Detect which cell encompasses the target text, then output its (x, y) center coordinate. 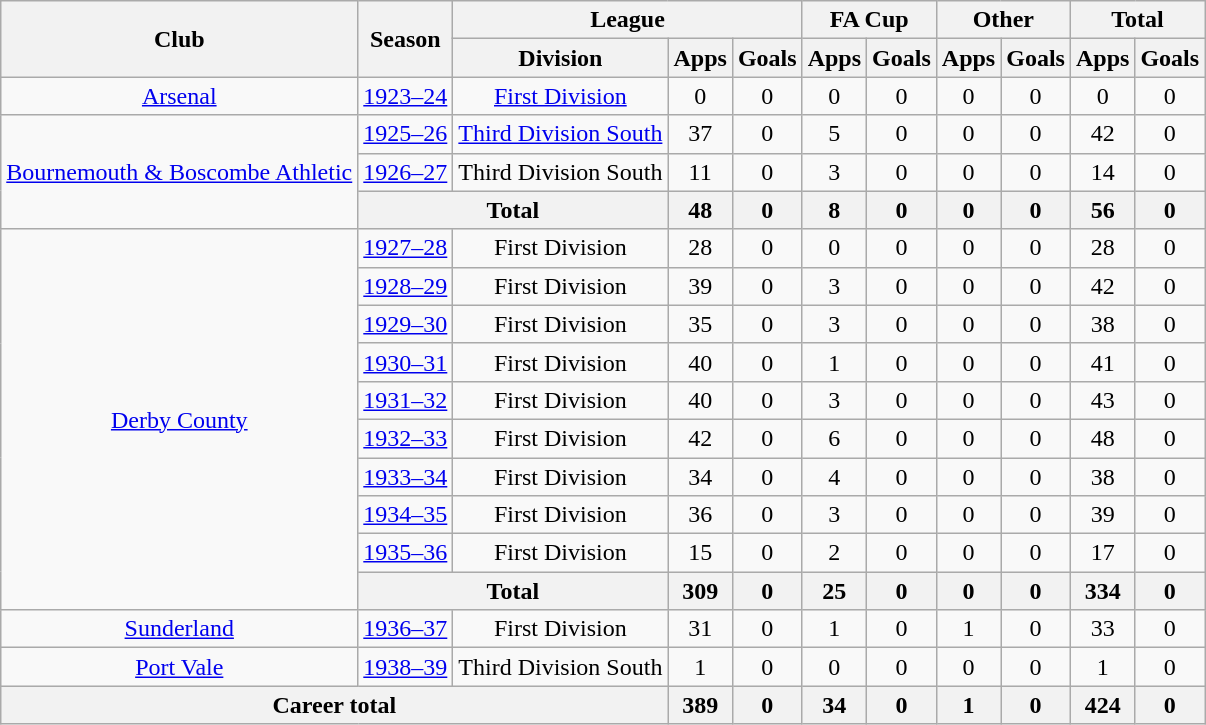
1926–27 (406, 172)
309 (700, 591)
Port Vale (180, 667)
Sunderland (180, 629)
1935–36 (406, 553)
1936–37 (406, 629)
37 (700, 134)
1931–32 (406, 400)
35 (700, 324)
5 (834, 134)
334 (1102, 591)
1938–39 (406, 667)
41 (1102, 362)
Career total (334, 705)
1927–28 (406, 248)
31 (700, 629)
2 (834, 553)
25 (834, 591)
1928–29 (406, 286)
424 (1102, 705)
Bournemouth & Boscombe Athletic (180, 172)
389 (700, 705)
1925–26 (406, 134)
17 (1102, 553)
1929–30 (406, 324)
1932–33 (406, 438)
1933–34 (406, 477)
1923–24 (406, 96)
Arsenal (180, 96)
Club (180, 39)
League (628, 20)
4 (834, 477)
36 (700, 515)
Season (406, 39)
Derby County (180, 420)
6 (834, 438)
56 (1102, 210)
FA Cup (869, 20)
8 (834, 210)
33 (1102, 629)
1934–35 (406, 515)
43 (1102, 400)
15 (700, 553)
14 (1102, 172)
Other (1003, 20)
1930–31 (406, 362)
11 (700, 172)
Division (560, 58)
